Determine the (x, y) coordinate at the center of the cell enclosing the given text.  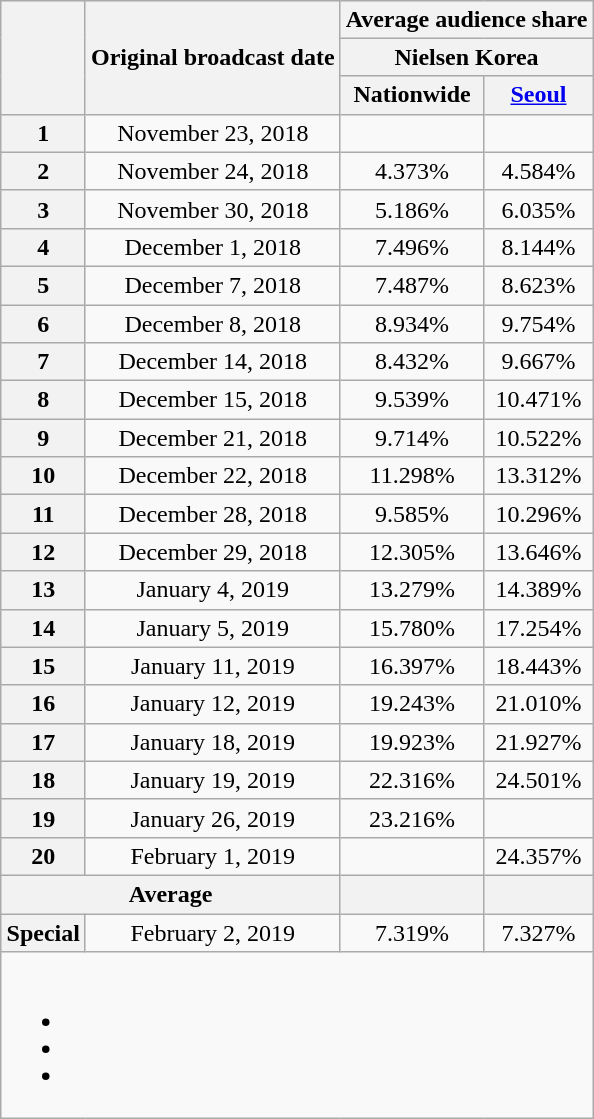
8.432% (412, 362)
5 (43, 285)
19.923% (412, 742)
December 7, 2018 (212, 285)
Special (43, 933)
17.254% (538, 628)
10 (43, 476)
November 24, 2018 (212, 171)
14.389% (538, 590)
19 (43, 818)
9.754% (538, 323)
13.312% (538, 476)
13.646% (538, 552)
6.035% (538, 209)
4 (43, 247)
13.279% (412, 590)
January 19, 2019 (212, 780)
Seoul (538, 95)
17 (43, 742)
14 (43, 628)
23.216% (412, 818)
20 (43, 856)
21.010% (538, 704)
10.296% (538, 514)
7.496% (412, 247)
19.243% (412, 704)
6 (43, 323)
16 (43, 704)
Nielsen Korea (466, 57)
January 5, 2019 (212, 628)
December 14, 2018 (212, 362)
9.667% (538, 362)
10.522% (538, 438)
December 29, 2018 (212, 552)
January 12, 2019 (212, 704)
7.319% (412, 933)
Nationwide (412, 95)
18.443% (538, 666)
January 4, 2019 (212, 590)
11.298% (412, 476)
7 (43, 362)
December 15, 2018 (212, 400)
12.305% (412, 552)
11 (43, 514)
1 (43, 133)
12 (43, 552)
16.397% (412, 666)
December 22, 2018 (212, 476)
January 18, 2019 (212, 742)
January 11, 2019 (212, 666)
22.316% (412, 780)
15 (43, 666)
21.927% (538, 742)
8 (43, 400)
February 1, 2019 (212, 856)
13 (43, 590)
24.357% (538, 856)
10.471% (538, 400)
5.186% (412, 209)
15.780% (412, 628)
9.539% (412, 400)
November 30, 2018 (212, 209)
18 (43, 780)
2 (43, 171)
December 28, 2018 (212, 514)
7.327% (538, 933)
9 (43, 438)
4.373% (412, 171)
8.934% (412, 323)
December 8, 2018 (212, 323)
4.584% (538, 171)
3 (43, 209)
November 23, 2018 (212, 133)
February 2, 2019 (212, 933)
Average (170, 894)
Original broadcast date (212, 57)
7.487% (412, 285)
December 1, 2018 (212, 247)
9.585% (412, 514)
8.144% (538, 247)
9.714% (412, 438)
24.501% (538, 780)
8.623% (538, 285)
December 21, 2018 (212, 438)
January 26, 2019 (212, 818)
Average audience share (466, 19)
